Return (x, y) of the center of cell containing provided text 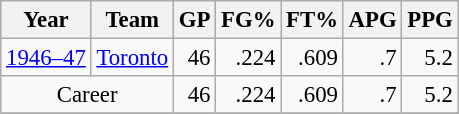
GP (194, 20)
FT% (312, 20)
Team (132, 20)
APG (372, 20)
PPG (430, 20)
Year (46, 20)
Career (88, 95)
FG% (248, 20)
Toronto (132, 58)
1946–47 (46, 58)
